Extract the (X, Y) coordinate from the center of the cell holding the provided text.  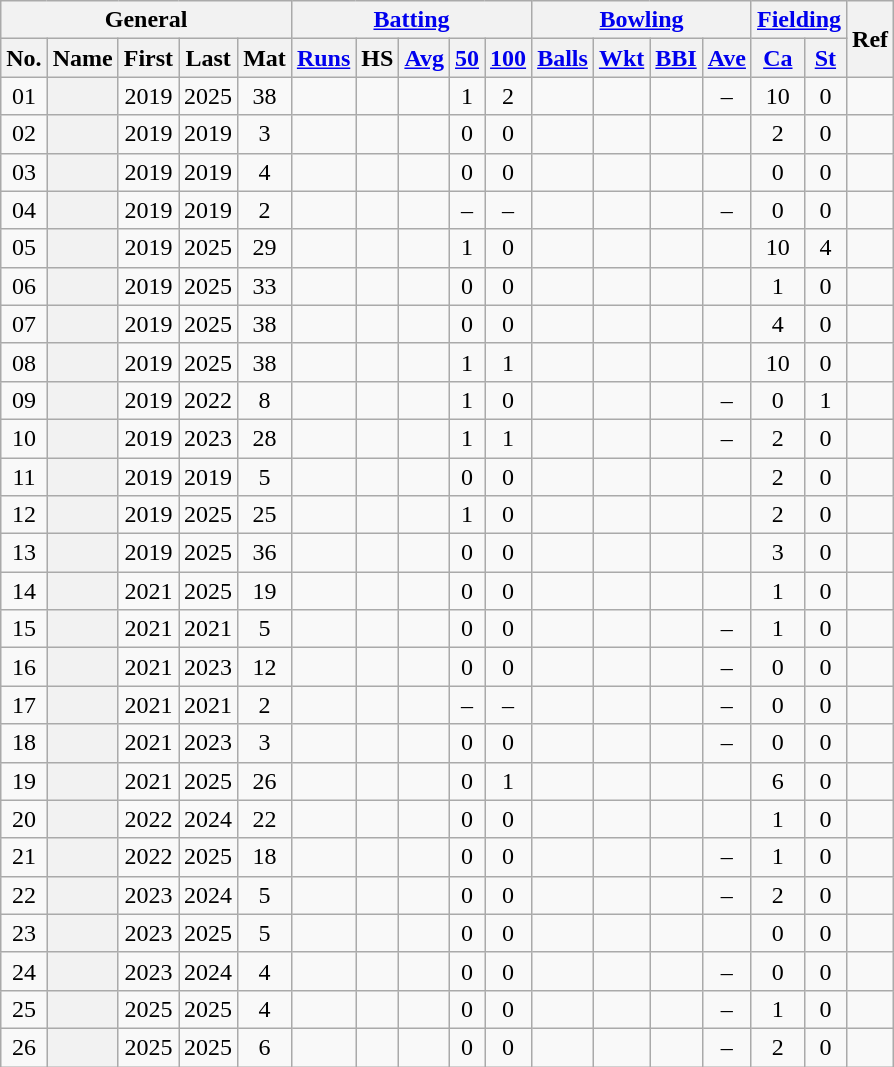
Ref (870, 39)
17 (24, 705)
Ca (778, 58)
Name (82, 58)
08 (24, 362)
8 (265, 400)
St (825, 58)
Mat (265, 58)
Last (208, 58)
11 (24, 477)
09 (24, 400)
Avg (424, 58)
05 (24, 248)
Wkt (621, 58)
BBI (676, 58)
Fielding (798, 20)
No. (24, 58)
20 (24, 819)
16 (24, 667)
13 (24, 553)
Ave (726, 58)
14 (24, 591)
100 (508, 58)
Batting (411, 20)
21 (24, 857)
Balls (563, 58)
First (148, 58)
33 (265, 286)
02 (24, 134)
15 (24, 629)
23 (24, 933)
06 (24, 286)
Bowling (642, 20)
36 (265, 553)
50 (466, 58)
Runs (323, 58)
28 (265, 438)
24 (24, 971)
03 (24, 172)
General (146, 20)
HS (378, 58)
29 (265, 248)
04 (24, 210)
07 (24, 324)
01 (24, 96)
